Provide the [X, Y] coordinate of the cell's center where the given text is located.  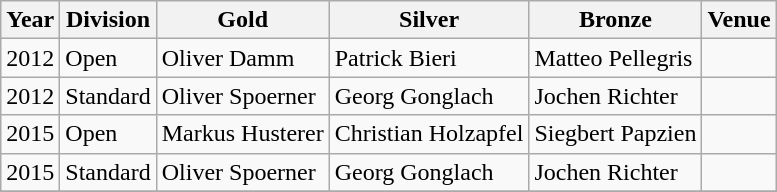
Silver [429, 20]
Gold [242, 20]
Division [108, 20]
Year [30, 20]
Matteo Pellegris [616, 58]
Oliver Damm [242, 58]
Venue [739, 20]
Markus Husterer [242, 134]
Patrick Bieri [429, 58]
Christian Holzapfel [429, 134]
Bronze [616, 20]
Siegbert Papzien [616, 134]
